Identify which cell holds the provided text, then report its (X, Y) central coordinate. 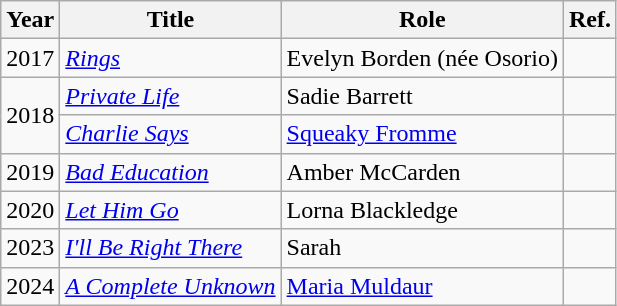
2017 (30, 58)
2023 (30, 248)
Rings (170, 58)
Private Life (170, 96)
2020 (30, 210)
Let Him Go (170, 210)
Role (422, 20)
Evelyn Borden (née Osorio) (422, 58)
Charlie Says (170, 134)
2018 (30, 115)
Title (170, 20)
Amber McCarden (422, 172)
I'll Be Right There (170, 248)
Year (30, 20)
Squeaky Fromme (422, 134)
Ref. (590, 20)
Sadie Barrett (422, 96)
Sarah (422, 248)
Maria Muldaur (422, 286)
A Complete Unknown (170, 286)
Bad Education (170, 172)
Lorna Blackledge (422, 210)
2024 (30, 286)
2019 (30, 172)
